Determine the (X, Y) coordinate at the center of the cell enclosing the given text.  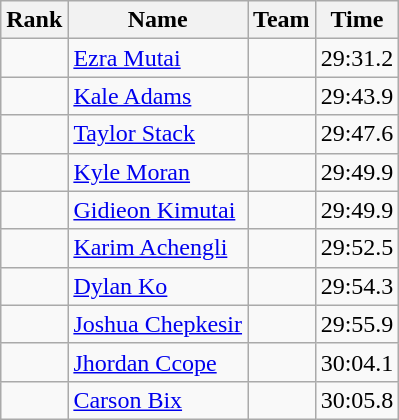
Gidieon Kimutai (158, 210)
Joshua Chepkesir (158, 324)
Kyle Moran (158, 172)
Team (282, 20)
Ezra Mutai (158, 58)
30:04.1 (357, 362)
Dylan Ko (158, 286)
Karim Achengli (158, 248)
Rank (34, 20)
Time (357, 20)
29:43.9 (357, 96)
Kale Adams (158, 96)
29:31.2 (357, 58)
30:05.8 (357, 400)
29:55.9 (357, 324)
Jhordan Ccope (158, 362)
Name (158, 20)
29:52.5 (357, 248)
29:47.6 (357, 134)
Taylor Stack (158, 134)
29:54.3 (357, 286)
Carson Bix (158, 400)
